Pinpoint the cell where the given text exists, returning its [x, y] midpoint coordinate. 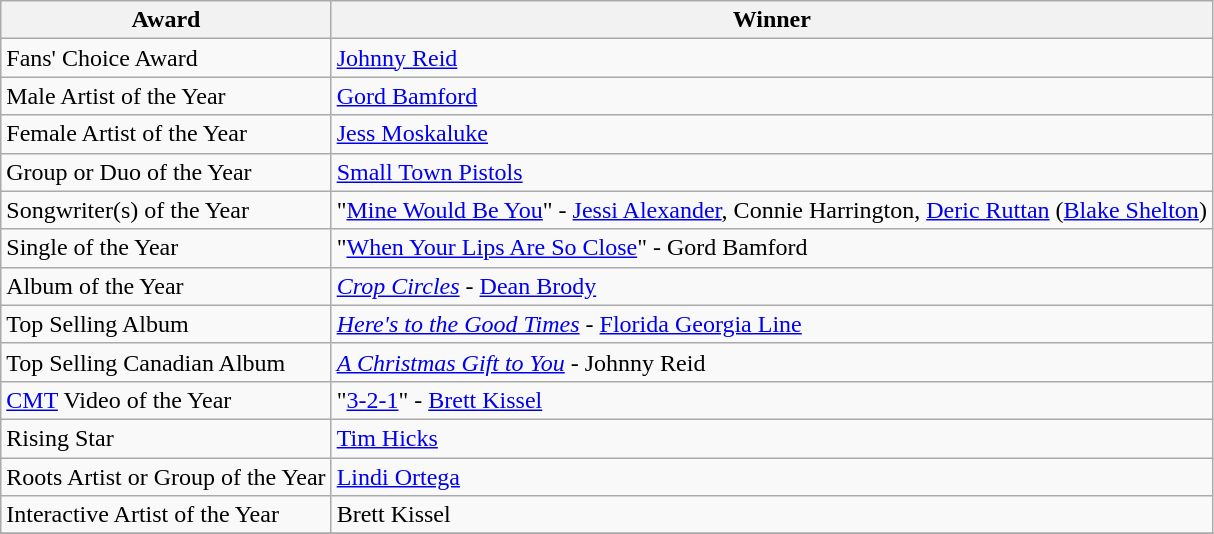
Group or Duo of the Year [166, 172]
Winner [772, 20]
Here's to the Good Times - Florida Georgia Line [772, 324]
A Christmas Gift to You - Johnny Reid [772, 362]
Johnny Reid [772, 58]
Tim Hicks [772, 438]
Rising Star [166, 438]
Award [166, 20]
Gord Bamford [772, 96]
Album of the Year [166, 286]
Brett Kissel [772, 515]
Top Selling Album [166, 324]
Small Town Pistols [772, 172]
Female Artist of the Year [166, 134]
Interactive Artist of the Year [166, 515]
"Mine Would Be You" - Jessi Alexander, Connie Harrington, Deric Ruttan (Blake Shelton) [772, 210]
"When Your Lips Are So Close" - Gord Bamford [772, 248]
Jess Moskaluke [772, 134]
Fans' Choice Award [166, 58]
Lindi Ortega [772, 477]
Single of the Year [166, 248]
Roots Artist or Group of the Year [166, 477]
CMT Video of the Year [166, 400]
Male Artist of the Year [166, 96]
Crop Circles - Dean Brody [772, 286]
Top Selling Canadian Album [166, 362]
"3-2-1" - Brett Kissel [772, 400]
Songwriter(s) of the Year [166, 210]
